Find where the given text appears and provide that cell's center as (X, Y) coordinate. 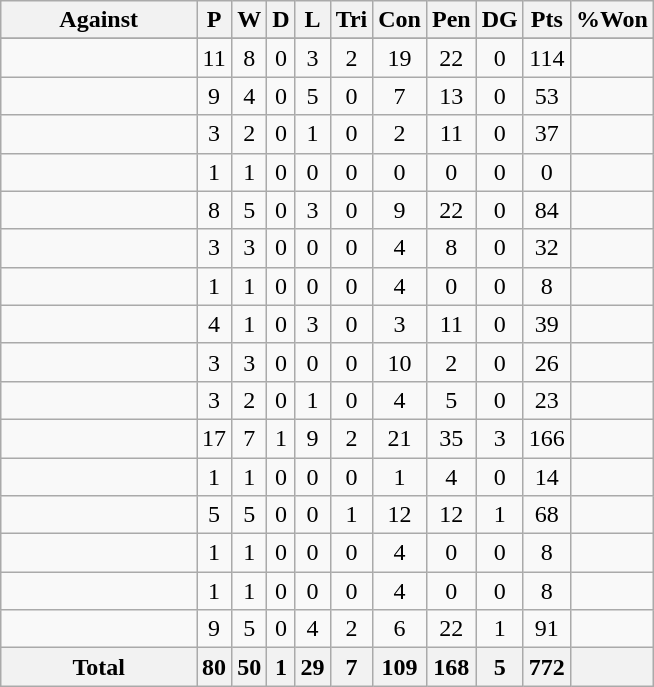
P (214, 20)
10 (400, 362)
%Won (612, 20)
21 (400, 438)
14 (546, 477)
109 (400, 667)
91 (546, 629)
35 (451, 438)
D (281, 20)
17 (214, 438)
68 (546, 515)
23 (546, 400)
39 (546, 324)
W (250, 20)
80 (214, 667)
29 (312, 667)
26 (546, 362)
L (312, 20)
Pts (546, 20)
6 (400, 629)
772 (546, 667)
Con (400, 20)
84 (546, 210)
Total (99, 667)
Pen (451, 20)
166 (546, 438)
19 (400, 58)
114 (546, 58)
50 (250, 667)
32 (546, 248)
168 (451, 667)
DG (500, 20)
Against (99, 20)
37 (546, 134)
13 (451, 96)
53 (546, 96)
Tri (352, 20)
